For the text-containing cell, return its midpoint in (X, Y) coordinate format. 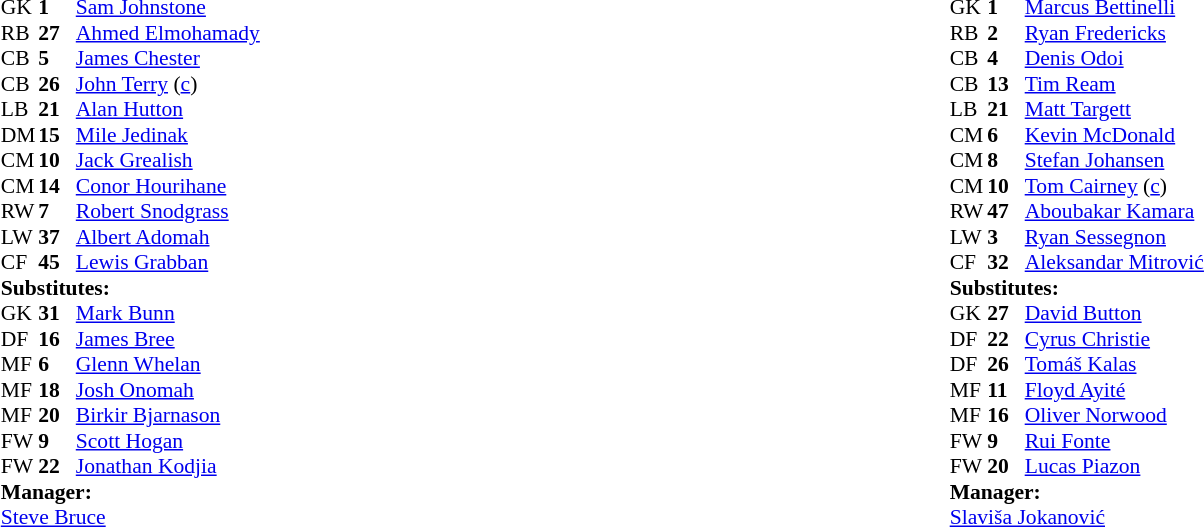
45 (57, 263)
Jonathan Kodjia (168, 467)
14 (57, 186)
James Bree (168, 339)
18 (57, 390)
Tim Ream (1114, 84)
2 (1006, 33)
Ahmed Elmohamady (168, 33)
Josh Onomah (168, 390)
Ryan Fredericks (1114, 33)
Robert Snodgrass (168, 211)
15 (57, 135)
Kevin McDonald (1114, 135)
Floyd Ayité (1114, 390)
Ryan Sessegnon (1114, 237)
Lucas Piazon (1114, 467)
31 (57, 313)
13 (1006, 84)
Scott Hogan (168, 441)
Mile Jedinak (168, 135)
Conor Hourihane (168, 186)
Tom Cairney (c) (1114, 186)
47 (1006, 211)
David Button (1114, 313)
11 (1006, 390)
John Terry (c) (168, 84)
James Chester (168, 59)
5 (57, 59)
8 (1006, 161)
Alan Hutton (168, 109)
37 (57, 237)
Jack Grealish (168, 161)
Aleksandar Mitrović (1114, 263)
Matt Targett (1114, 109)
Stefan Johansen (1114, 161)
Birkir Bjarnason (168, 415)
Cyrus Christie (1114, 339)
Lewis Grabban (168, 263)
Mark Bunn (168, 313)
Rui Fonte (1114, 441)
4 (1006, 59)
3 (1006, 237)
Glenn Whelan (168, 365)
Denis Odoi (1114, 59)
Tomáš Kalas (1114, 365)
Oliver Norwood (1114, 415)
Albert Adomah (168, 237)
32 (1006, 263)
DM (20, 135)
7 (57, 211)
Aboubakar Kamara (1114, 211)
